Pinpoint the cell where the given text exists, returning its (x, y) midpoint coordinate. 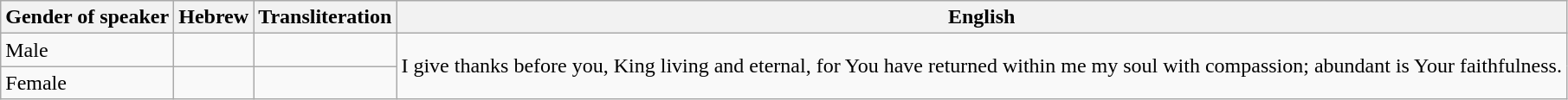
Female (87, 83)
Male (87, 50)
Transliteration (326, 17)
Gender of speaker (87, 17)
Hebrew (214, 17)
I give thanks before you, King living and eternal, for You have returned within me my soul with compassion; abundant is Your faithfulness. (982, 66)
English (982, 17)
